Return (x, y) of the center of cell containing provided text 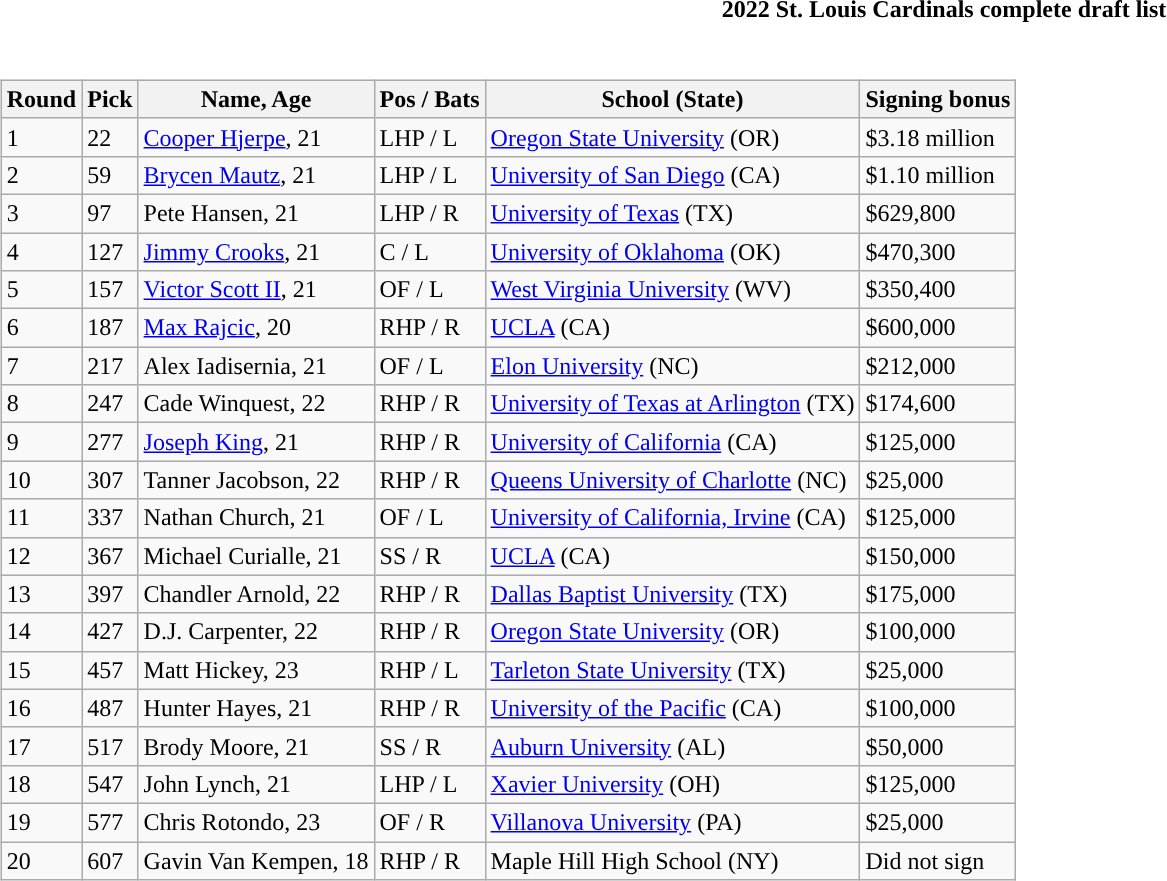
1 (41, 137)
547 (110, 784)
Dallas Baptist University (TX) (672, 594)
John Lynch, 21 (256, 784)
Maple Hill High School (NY) (672, 861)
19 (41, 822)
Brycen Mautz, 21 (256, 175)
Nathan Church, 21 (256, 518)
Tarleton State University (TX) (672, 670)
Joseph King, 21 (256, 442)
457 (110, 670)
$600,000 (938, 328)
367 (110, 556)
8 (41, 404)
17 (41, 746)
16 (41, 708)
59 (110, 175)
Cade Winquest, 22 (256, 404)
607 (110, 861)
Did not sign (938, 861)
Jimmy Crooks, 21 (256, 251)
$175,000 (938, 594)
University of Texas at Arlington (TX) (672, 404)
Pete Hansen, 21 (256, 213)
427 (110, 632)
$470,300 (938, 251)
217 (110, 366)
247 (110, 404)
Elon University (NC) (672, 366)
$1.10 million (938, 175)
13 (41, 594)
Pick (110, 99)
12 (41, 556)
University of California, Irvine (CA) (672, 518)
Xavier University (OH) (672, 784)
277 (110, 442)
22 (110, 137)
$174,600 (938, 404)
3 (41, 213)
University of the Pacific (CA) (672, 708)
Chandler Arnold, 22 (256, 594)
Villanova University (PA) (672, 822)
97 (110, 213)
OF / R (430, 822)
$3.18 million (938, 137)
C / L (430, 251)
Max Rajcic, 20 (256, 328)
Round (41, 99)
Matt Hickey, 23 (256, 670)
2 (41, 175)
RHP / L (430, 670)
187 (110, 328)
157 (110, 290)
University of San Diego (CA) (672, 175)
14 (41, 632)
Pos / Bats (430, 99)
Gavin Van Kempen, 18 (256, 861)
D.J. Carpenter, 22 (256, 632)
$212,000 (938, 366)
Victor Scott II, 21 (256, 290)
7 (41, 366)
Cooper Hjerpe, 21 (256, 137)
487 (110, 708)
Tanner Jacobson, 22 (256, 480)
Hunter Hayes, 21 (256, 708)
20 (41, 861)
11 (41, 518)
University of California (CA) (672, 442)
18 (41, 784)
15 (41, 670)
337 (110, 518)
$150,000 (938, 556)
307 (110, 480)
LHP / R (430, 213)
$629,800 (938, 213)
Brody Moore, 21 (256, 746)
West Virginia University (WV) (672, 290)
517 (110, 746)
Name, Age (256, 99)
5 (41, 290)
University of Texas (TX) (672, 213)
$50,000 (938, 746)
Queens University of Charlotte (NC) (672, 480)
Chris Rotondo, 23 (256, 822)
397 (110, 594)
Michael Curialle, 21 (256, 556)
4 (41, 251)
Auburn University (AL) (672, 746)
10 (41, 480)
127 (110, 251)
577 (110, 822)
Alex Iadisernia, 21 (256, 366)
Signing bonus (938, 99)
School (State) (672, 99)
6 (41, 328)
9 (41, 442)
University of Oklahoma (OK) (672, 251)
$350,400 (938, 290)
